For the text-containing cell, return its midpoint in (x, y) coordinate format. 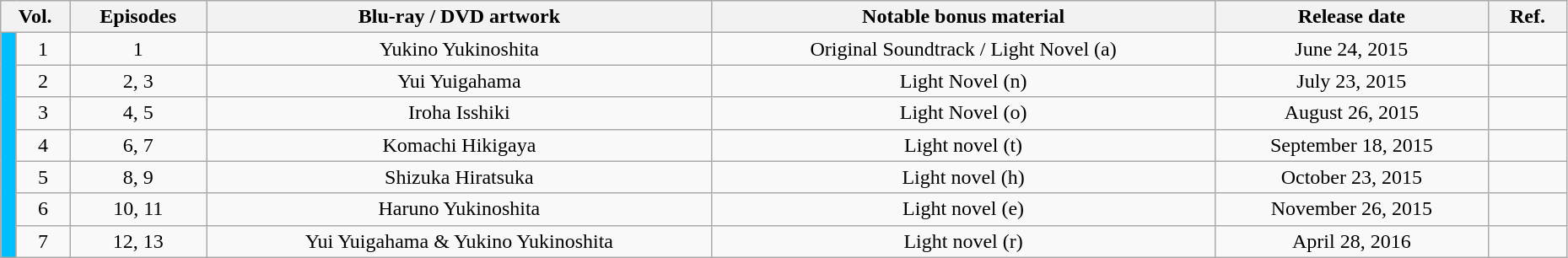
Light novel (e) (963, 209)
Notable bonus material (963, 17)
Yui Yuigahama & Yukino Yukinoshita (459, 241)
Release date (1351, 17)
4 (42, 145)
10, 11 (138, 209)
Light Novel (o) (963, 113)
6, 7 (138, 145)
Light novel (r) (963, 241)
2, 3 (138, 81)
Yui Yuigahama (459, 81)
Vol. (35, 17)
Ref. (1528, 17)
August 26, 2015 (1351, 113)
Light Novel (n) (963, 81)
September 18, 2015 (1351, 145)
8, 9 (138, 177)
Iroha Isshiki (459, 113)
Komachi Hikigaya (459, 145)
June 24, 2015 (1351, 49)
7 (42, 241)
2 (42, 81)
November 26, 2015 (1351, 209)
Blu-ray / DVD artwork (459, 17)
12, 13 (138, 241)
4, 5 (138, 113)
Haruno Yukinoshita (459, 209)
Original Soundtrack / Light Novel (a) (963, 49)
Shizuka Hiratsuka (459, 177)
Light novel (t) (963, 145)
July 23, 2015 (1351, 81)
Light novel (h) (963, 177)
October 23, 2015 (1351, 177)
3 (42, 113)
April 28, 2016 (1351, 241)
5 (42, 177)
Episodes (138, 17)
Yukino Yukinoshita (459, 49)
6 (42, 209)
